Output the (X, Y) coordinate of the center of the cell containing the given text.  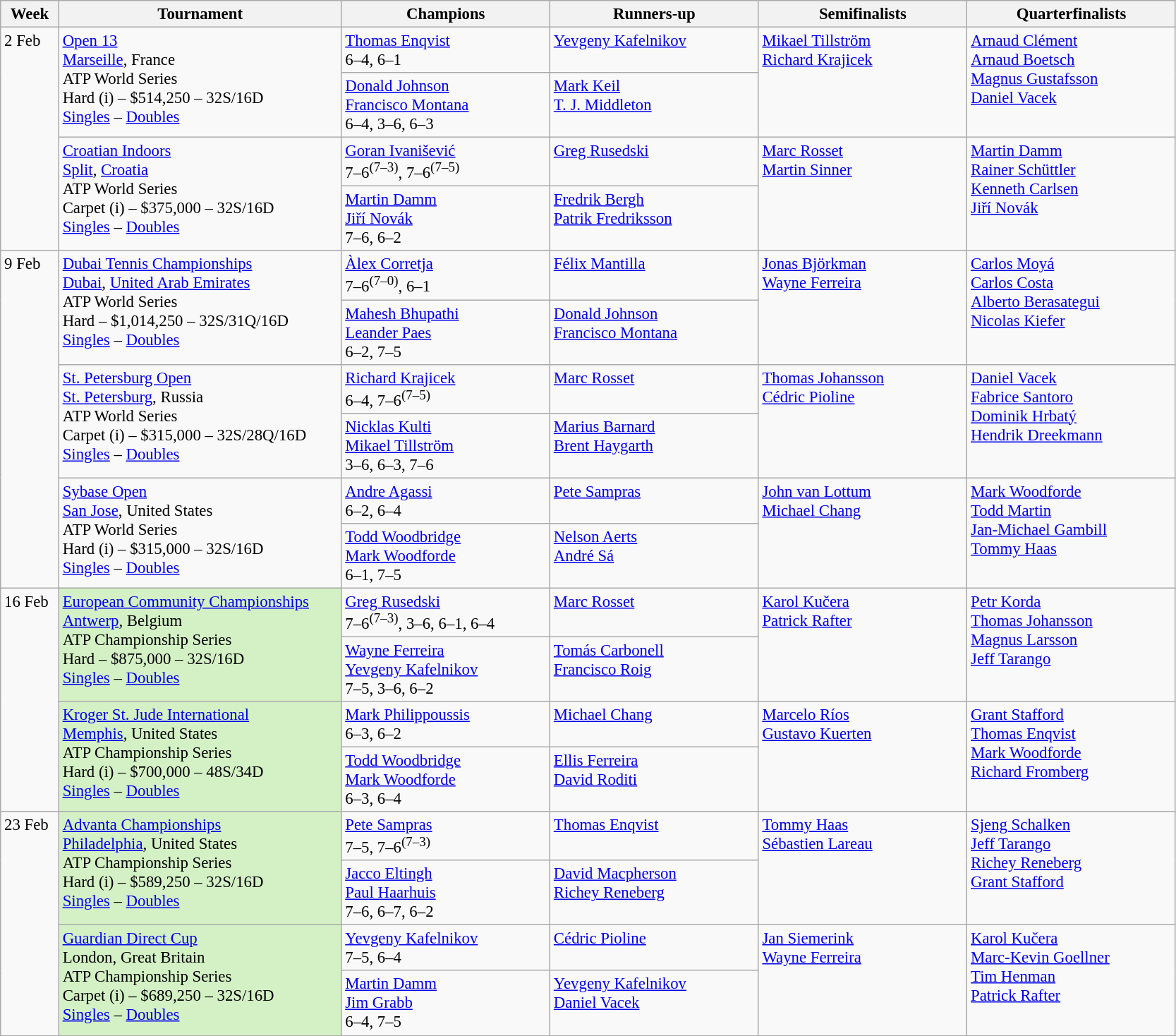
Tournament (200, 14)
Quarterfinalists (1072, 14)
Karol Kučera Patrick Rafter (863, 645)
Sybase Open San Jose, United States ATP World SeriesHard (i) – $315,000 – 32S/16DSingles – Doubles (200, 533)
Goran Ivanišević7–6(7–3), 7–6(7–5) (446, 162)
Tomás Carbonell Francisco Roig (655, 669)
9 Feb (30, 420)
Donald Johnson Francisco Montana (655, 332)
Open 13 Marseille, FranceATP World SeriesHard (i) – $514,250 – 32S/16DSingles – Doubles (200, 83)
Cédric Pioline (655, 948)
Thomas Enqvist (655, 836)
Marius Barnard Brent Haygarth (655, 445)
Marcelo Ríos Gustavo Kuerten (863, 757)
John van Lottum Michael Chang (863, 533)
Richard Krajicek6–4, 7–6(7–5) (446, 388)
Martin Damm Rainer Schüttler Kenneth Carlsen Jiří Novák (1072, 195)
Tommy Haas Sébastien Lareau (863, 868)
David Macpherson Richey Reneberg (655, 893)
Yevgeny Kafelnikov (655, 51)
Martin Damm Jim Grabb6–4, 7–5 (446, 1004)
St. Petersburg Open St. Petersburg, Russia ATP World SeriesCarpet (i) – $315,000 – 32S/28Q/16DSingles – Doubles (200, 421)
Greg Rusedski (655, 162)
Runners-up (655, 14)
Todd Woodbridge Mark Woodforde6–3, 6–4 (446, 780)
Daniel Vacek Fabrice Santoro Dominik Hrbatý Hendrik Dreekmann (1072, 421)
Thomas Johansson Cédric Pioline (863, 421)
Mark Woodforde Todd Martin Jan-Michael Gambill Tommy Haas (1072, 533)
Jan Siemerink Wayne Ferreira (863, 980)
16 Feb (30, 700)
Guardian Direct Cup London, Great Britain ATP Championship SeriesCarpet (i) – $689,250 – 32S/16DSingles – Doubles (200, 980)
Grant Stafford Thomas Enqvist Mark Woodforde Richard Fromberg (1072, 757)
Mahesh Bhupathi Leander Paes6–2, 7–5 (446, 332)
Champions (446, 14)
European Community ChampionshipsAntwerp, Belgium ATP Championship SeriesHard – $875,000 – 32S/16DSingles – Doubles (200, 645)
Sjeng Schalken Jeff Tarango Richey Reneberg Grant Stafford (1072, 868)
Martin Damm Jiří Novák7–6, 6–2 (446, 219)
Mark Keil T. J. Middleton (655, 105)
Croatian IndoorsSplit, CroatiaATP World SeriesCarpet (i) – $375,000 – 32S/16DSingles – Doubles (200, 195)
Marc Rosset Martin Sinner (863, 195)
Mark Philippoussis6–3, 6–2 (446, 724)
Donald Johnson Francisco Montana 6–4, 3–6, 6–3 (446, 105)
Semifinalists (863, 14)
Nicklas Kulti Mikael Tillström3–6, 6–3, 7–6 (446, 445)
Week (30, 14)
Petr Korda Thomas Johansson Magnus Larsson Jeff Tarango (1072, 645)
Arnaud Clément Arnaud Boetsch Magnus Gustafsson Daniel Vacek (1072, 83)
Fredrik Bergh Patrik Fredriksson (655, 219)
Karol Kučera Marc-Kevin Goellner Tim Henman Patrick Rafter (1072, 980)
23 Feb (30, 923)
Wayne Ferreira Yevgeny Kafelnikov7–5, 3–6, 6–2 (446, 669)
Mikael Tillström Richard Krajicek (863, 83)
Michael Chang (655, 724)
Jacco Eltingh Paul Haarhuis7–6, 6–7, 6–2 (446, 893)
Todd Woodbridge Mark Woodforde6–1, 7–5 (446, 556)
Dubai Tennis Championships Dubai, United Arab Emirates ATP World SeriesHard – $1,014,250 – 32S/31Q/16DSingles – Doubles (200, 308)
Greg Rusedski7–6(7–3), 3–6, 6–1, 6–4 (446, 613)
Advanta ChampionshipsPhiladelphia, United States ATP Championship SeriesHard (i) – $589,250 – 32S/16DSingles – Doubles (200, 868)
Pete Sampras7–5, 7–6(7–3) (446, 836)
Félix Mantilla (655, 275)
Thomas Enqvist6–4, 6–1 (446, 51)
2 Feb (30, 140)
Jonas Björkman Wayne Ferreira (863, 308)
Andre Agassi6–2, 6–4 (446, 501)
Yevgeny Kafelnikov Daniel Vacek (655, 1004)
Ellis Ferreira David Roditi (655, 780)
Kroger St. Jude InternationalMemphis, United States ATP Championship SeriesHard (i) – $700,000 – 48S/34DSingles – Doubles (200, 757)
Pete Sampras (655, 501)
Yevgeny Kafelnikov7–5, 6–4 (446, 948)
Carlos Moyá Carlos Costa Alberto Berasategui Nicolas Kiefer (1072, 308)
Nelson Aerts André Sá (655, 556)
Àlex Corretja7–6(7–0), 6–1 (446, 275)
